For the text-containing cell, return its midpoint in [X, Y] coordinate format. 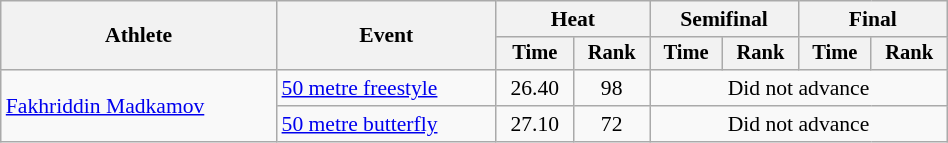
Athlete [139, 36]
Semifinal [724, 19]
50 metre butterfly [386, 124]
26.40 [535, 88]
Final [872, 19]
Fakhriddin Madkamov [139, 106]
Heat [573, 19]
98 [612, 88]
Event [386, 36]
50 metre freestyle [386, 88]
27.10 [535, 124]
72 [612, 124]
